Detect which cell encompasses the target text, then output its [x, y] center coordinate. 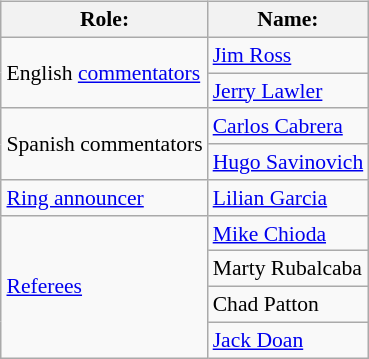
Carlos Cabrera [288, 126]
Jerry Lawler [288, 91]
Referees [104, 286]
Jim Ross [288, 55]
English commentators [104, 72]
Lilian Garcia [288, 198]
Mike Chioda [288, 233]
Marty Rubalcaba [288, 269]
Role: [104, 20]
Spanish commentators [104, 144]
Hugo Savinovich [288, 162]
Ring announcer [104, 198]
Name: [288, 20]
Chad Patton [288, 305]
Jack Doan [288, 340]
